Return [X, Y] of the center of cell containing provided text 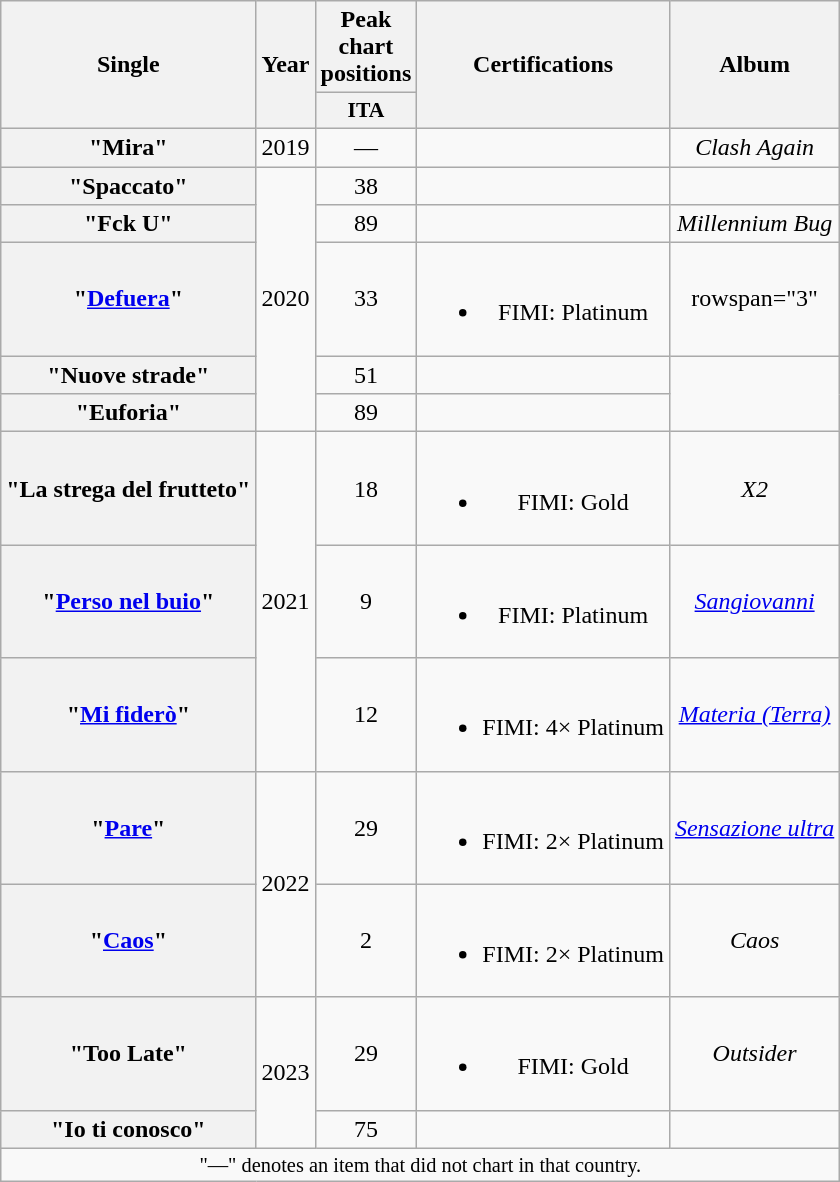
Materia (Terra) [754, 714]
X2 [754, 488]
18 [366, 488]
9 [366, 602]
Caos [754, 940]
2023 [286, 1072]
"Fck U" [128, 224]
Year [286, 65]
"Io ti conosco" [128, 1129]
"Euforia" [128, 413]
"—" denotes an item that did not chart in that country. [420, 1165]
Album [754, 65]
2022 [286, 884]
"Caos" [128, 940]
Clash Again [754, 147]
rowspan="3" [754, 300]
"Pare" [128, 828]
Single [128, 65]
Sensazione ultra [754, 828]
FIMI: 4× Platinum [544, 714]
Sangiovanni [754, 602]
"Nuove strade" [128, 375]
51 [366, 375]
2019 [286, 147]
"Too Late" [128, 1054]
Millennium Bug [754, 224]
2020 [286, 298]
ITA [366, 111]
"La strega del frutteto" [128, 488]
2 [366, 940]
Certifications [544, 65]
"Spaccato" [128, 185]
"Mira" [128, 147]
Outsider [754, 1054]
"Defuera" [128, 300]
Peak chart positions [366, 47]
— [366, 147]
"Mi fiderò" [128, 714]
75 [366, 1129]
33 [366, 300]
2021 [286, 602]
"Perso nel buio" [128, 602]
12 [366, 714]
38 [366, 185]
